Return the [X, Y] coordinate for the center point of the cell that contains the specified text.  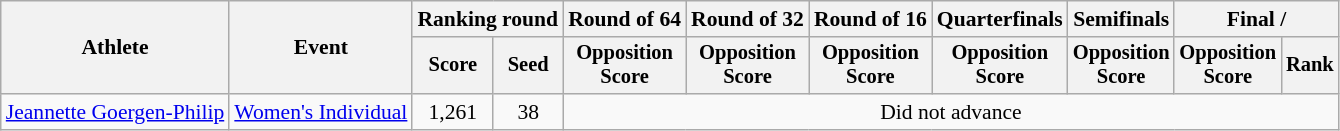
Ranking round [488, 19]
Did not advance [950, 112]
38 [528, 112]
Round of 32 [748, 19]
Round of 64 [624, 19]
1,261 [452, 112]
Women's Individual [320, 112]
Round of 16 [870, 19]
Final / [1256, 19]
Score [452, 66]
Event [320, 48]
Seed [528, 66]
Athlete [116, 48]
Semifinals [1122, 19]
Quarterfinals [1000, 19]
Jeannette Goergen-Philip [116, 112]
Rank [1310, 66]
